Identify which cell holds the provided text, then report its (x, y) central coordinate. 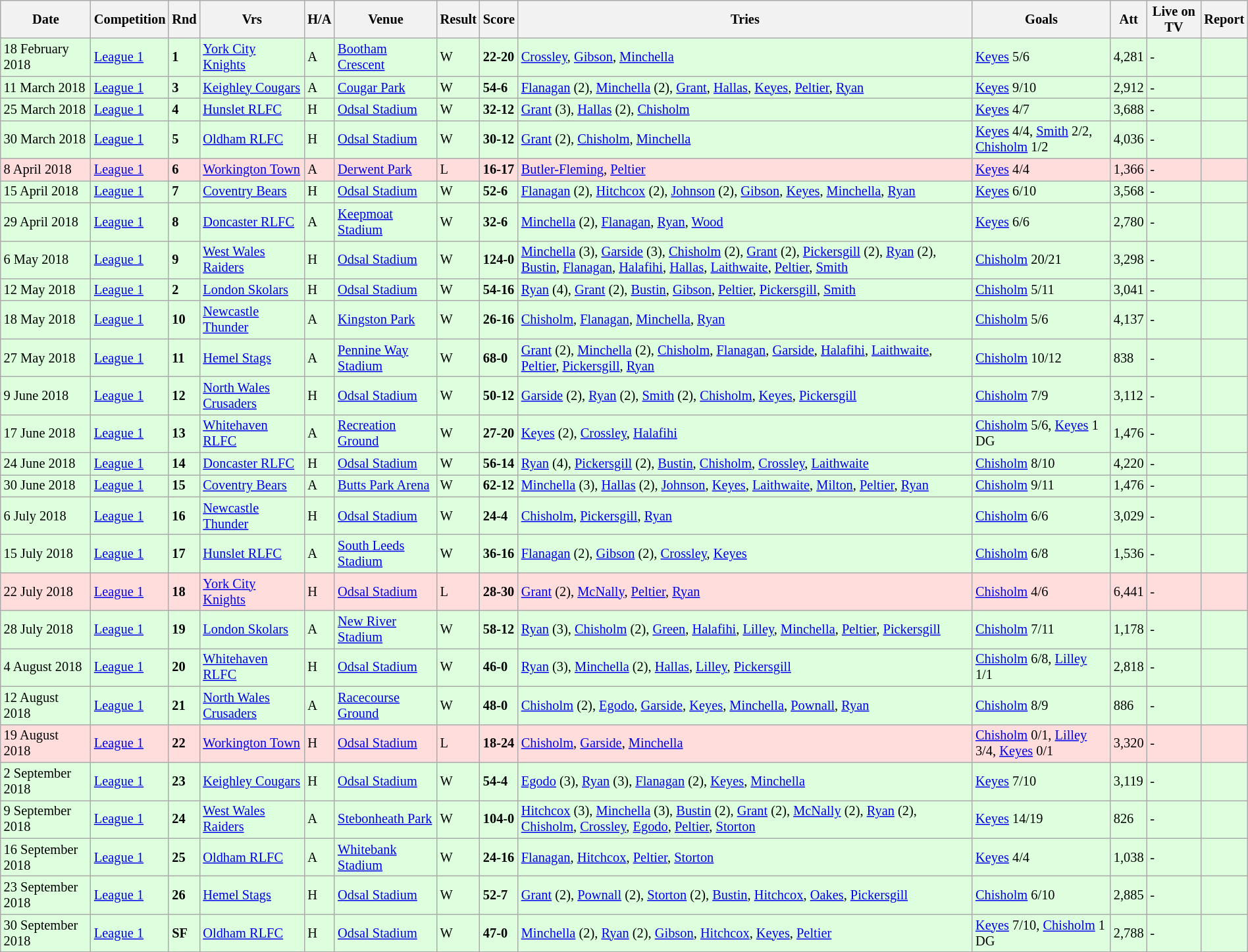
10 (184, 320)
Chisholm (2), Egodo, Garside, Keyes, Minchella, Pownall, Ryan (745, 705)
26-16 (499, 320)
28-30 (499, 591)
32-6 (499, 222)
6 July 2018 (46, 516)
Chisholm 6/10 (1041, 895)
23 (184, 781)
30 March 2018 (46, 139)
30 June 2018 (46, 486)
4,137 (1129, 320)
3,041 (1129, 289)
Butler-Fleming, Peltier (745, 170)
13 (184, 434)
52-6 (499, 191)
24-4 (499, 516)
16 (184, 516)
Flanagan (2), Gibson (2), Crossley, Keyes (745, 553)
Chisholm 6/8 (1041, 553)
30 September 2018 (46, 933)
54-4 (499, 781)
4,036 (1129, 139)
Stebonheath Park (386, 819)
15 April 2018 (46, 191)
17 (184, 553)
124-0 (499, 260)
30-12 (499, 139)
1,536 (1129, 553)
Chisholm, Pickersgill, Ryan (745, 516)
Chisholm 0/1, Lilley 3/4, Keyes 0/1 (1041, 743)
15 July 2018 (46, 553)
Grant (2), Chisholm, Minchella (745, 139)
Rnd (184, 19)
Keyes 5/6 (1041, 57)
50-12 (499, 395)
47-0 (499, 933)
Keepmoat Stadium (386, 222)
Whitebank Stadium (386, 857)
Keyes 7/10, Chisholm 1 DG (1041, 933)
18-24 (499, 743)
Minchella (2), Flanagan, Ryan, Wood (745, 222)
2 (184, 289)
Keyes 6/6 (1041, 222)
4,220 (1129, 464)
2,885 (1129, 895)
16-17 (499, 170)
3 (184, 88)
Chisholm 7/9 (1041, 395)
Ryan (4), Pickersgill (2), Bustin, Chisholm, Crossley, Laithwaite (745, 464)
15 (184, 486)
Chisholm, Garside, Minchella (745, 743)
11 March 2018 (46, 88)
SF (184, 933)
54-6 (499, 88)
Keyes 4/7 (1041, 109)
6 (184, 170)
Chisholm 6/6 (1041, 516)
2,912 (1129, 88)
4 (184, 109)
3,568 (1129, 191)
22 (184, 743)
886 (1129, 705)
Egodo (3), Ryan (3), Flanagan (2), Keyes, Minchella (745, 781)
25 (184, 857)
3,688 (1129, 109)
21 (184, 705)
5 (184, 139)
Grant (2), McNally, Peltier, Ryan (745, 591)
Recreation Ground (386, 434)
6,441 (1129, 591)
Kingston Park (386, 320)
4,281 (1129, 57)
Att (1129, 19)
2 September 2018 (46, 781)
3,320 (1129, 743)
Chisholm, Flanagan, Minchella, Ryan (745, 320)
Derwent Park (386, 170)
24 (184, 819)
Hitchcox (3), Minchella (3), Bustin (2), Grant (2), McNally (2), Ryan (2), Chisholm, Crossley, Egodo, Peltier, Storton (745, 819)
Racecourse Ground (386, 705)
36-16 (499, 553)
Chisholm 4/6 (1041, 591)
Pennine Way Stadium (386, 358)
Butts Park Arena (386, 486)
Keyes 7/10 (1041, 781)
52-7 (499, 895)
Keyes 14/19 (1041, 819)
11 (184, 358)
Competition (130, 19)
Tries (745, 19)
Cougar Park (386, 88)
South Leeds Stadium (386, 553)
Minchella (2), Ryan (2), Gibson, Hitchcox, Keyes, Peltier (745, 933)
Chisholm 5/11 (1041, 289)
Garside (2), Ryan (2), Smith (2), Chisholm, Keyes, Pickersgill (745, 395)
Score (499, 19)
19 August 2018 (46, 743)
56-14 (499, 464)
46-0 (499, 667)
1,366 (1129, 170)
27-20 (499, 434)
20 (184, 667)
12 August 2018 (46, 705)
Keyes 6/10 (1041, 191)
24-16 (499, 857)
8 (184, 222)
29 April 2018 (46, 222)
9 June 2018 (46, 395)
Chisholm 7/11 (1041, 630)
25 March 2018 (46, 109)
2,788 (1129, 933)
Grant (2), Pownall (2), Storton (2), Bustin, Hitchcox, Oakes, Pickersgill (745, 895)
Flanagan (2), Minchella (2), Grant, Hallas, Keyes, Peltier, Ryan (745, 88)
28 July 2018 (46, 630)
24 June 2018 (46, 464)
3,029 (1129, 516)
Crossley, Gibson, Minchella (745, 57)
48-0 (499, 705)
3,112 (1129, 395)
18 February 2018 (46, 57)
58-12 (499, 630)
3,119 (1129, 781)
2,780 (1129, 222)
8 April 2018 (46, 170)
Bootham Crescent (386, 57)
Goals (1041, 19)
Flanagan, Hitchcox, Peltier, Storton (745, 857)
62-12 (499, 486)
Flanagan (2), Hitchcox (2), Johnson (2), Gibson, Keyes, Minchella, Ryan (745, 191)
6 May 2018 (46, 260)
Chisholm 8/9 (1041, 705)
14 (184, 464)
Live on TV (1174, 19)
26 (184, 895)
17 June 2018 (46, 434)
Chisholm 5/6 (1041, 320)
H/A (319, 19)
Keyes 4/4, Smith 2/2, Chisholm 1/2 (1041, 139)
3,298 (1129, 260)
54-16 (499, 289)
18 (184, 591)
9 (184, 260)
19 (184, 630)
1,178 (1129, 630)
Chisholm 20/21 (1041, 260)
68-0 (499, 358)
16 September 2018 (46, 857)
104-0 (499, 819)
18 May 2018 (46, 320)
27 May 2018 (46, 358)
Minchella (3), Hallas (2), Johnson, Keyes, Laithwaite, Milton, Peltier, Ryan (745, 486)
Chisholm 5/6, Keyes 1 DG (1041, 434)
Chisholm 9/11 (1041, 486)
826 (1129, 819)
Keyes 9/10 (1041, 88)
4 August 2018 (46, 667)
Ryan (4), Grant (2), Bustin, Gibson, Peltier, Pickersgill, Smith (745, 289)
Chisholm 6/8, Lilley 1/1 (1041, 667)
32-12 (499, 109)
Result (458, 19)
Vrs (251, 19)
Venue (386, 19)
Ryan (3), Minchella (2), Hallas, Lilley, Pickersgill (745, 667)
12 (184, 395)
Grant (3), Hallas (2), Chisholm (745, 109)
2,818 (1129, 667)
1 (184, 57)
Grant (2), Minchella (2), Chisholm, Flanagan, Garside, Halafihi, Laithwaite, Peltier, Pickersgill, Ryan (745, 358)
Minchella (3), Garside (3), Chisholm (2), Grant (2), Pickersgill (2), Ryan (2), Bustin, Flanagan, Halafihi, Hallas, Laithwaite, Peltier, Smith (745, 260)
Chisholm 8/10 (1041, 464)
7 (184, 191)
838 (1129, 358)
Report (1224, 19)
Ryan (3), Chisholm (2), Green, Halafihi, Lilley, Minchella, Peltier, Pickersgill (745, 630)
1,038 (1129, 857)
23 September 2018 (46, 895)
Chisholm 10/12 (1041, 358)
Date (46, 19)
12 May 2018 (46, 289)
22 July 2018 (46, 591)
New River Stadium (386, 630)
22-20 (499, 57)
9 September 2018 (46, 819)
Keyes (2), Crossley, Halafihi (745, 434)
